Determine the (x, y) coordinate at the center of the cell enclosing the given text.  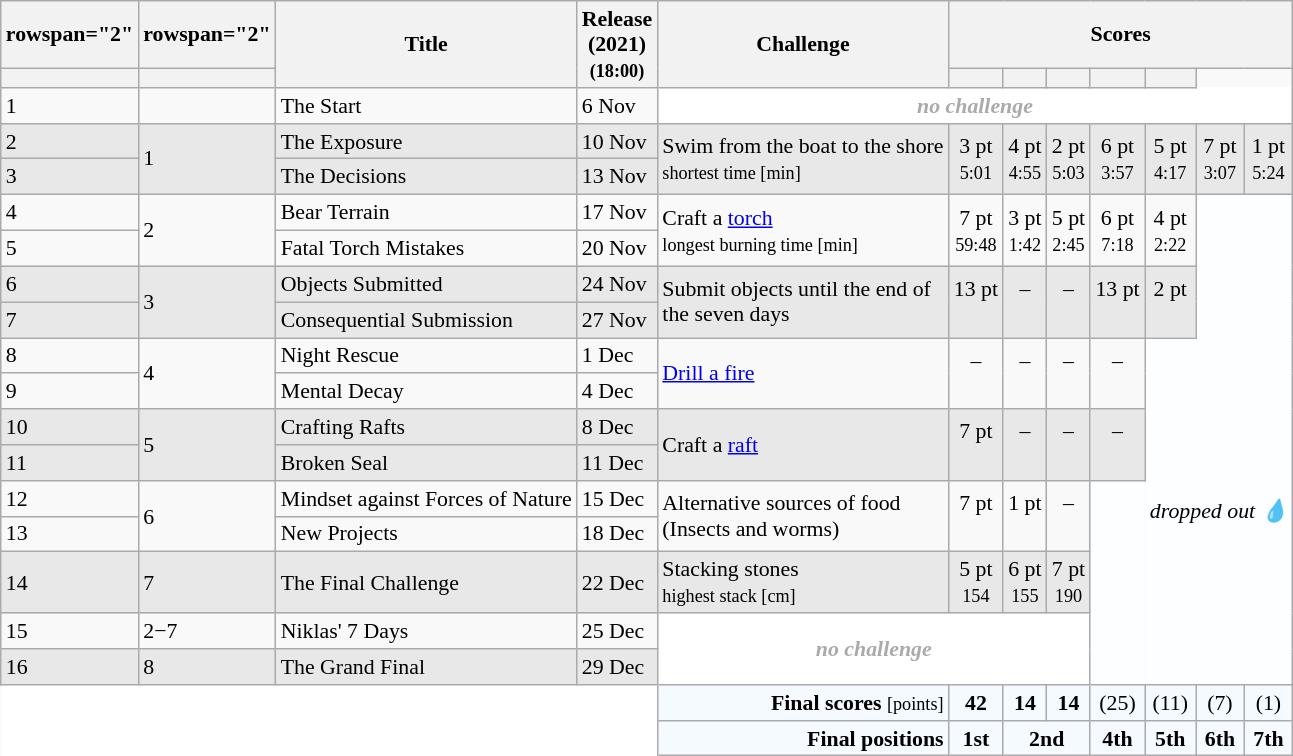
24 Nov (618, 284)
12 (70, 498)
16 (70, 666)
(7) (1220, 702)
The Start (426, 105)
6 pt3:57 (1117, 158)
18 Dec (618, 534)
29 Dec (618, 666)
13 (70, 534)
1 pt5:24 (1268, 158)
11 Dec (618, 462)
2 pt5:03 (1069, 158)
Mindset against Forces of Nature (426, 498)
42 (976, 702)
6th (1220, 738)
Craft a torchlongest burning time [min] (802, 230)
The Final Challenge (426, 582)
Title (426, 44)
Fatal Torch Mistakes (426, 248)
13 Nov (618, 176)
6 pt7:18 (1117, 230)
6 pt155 (1025, 582)
Scores (1121, 34)
Night Rescue (426, 355)
Drill a fire (802, 372)
6 Nov (618, 105)
3 pt1:42 (1025, 230)
Final scores [points] (802, 702)
(11) (1170, 702)
The Decisions (426, 176)
4 pt2:22 (1170, 230)
Consequential Submission (426, 319)
20 Nov (618, 248)
Swim from the boat to the shoreshortest time [min] (802, 158)
1 pt (1025, 516)
Mental Decay (426, 391)
Stacking stoneshighest stack [cm] (802, 582)
10 Nov (618, 141)
25 Dec (618, 631)
2nd (1046, 738)
dropped out 💧 (1219, 510)
5 pt2:45 (1069, 230)
10 (70, 426)
27 Nov (618, 319)
Crafting Rafts (426, 426)
New Projects (426, 534)
Submit objects until the end of the seven days (802, 302)
Final positions (802, 738)
5th (1170, 738)
(1) (1268, 702)
5 pt4:17 (1170, 158)
15 Dec (618, 498)
1st (976, 738)
7 pt59:48 (976, 230)
2−7 (206, 631)
Niklas' 7 Days (426, 631)
4th (1117, 738)
The Grand Final (426, 666)
Craft a raft (802, 444)
7 pt3:07 (1220, 158)
Broken Seal (426, 462)
7 pt190 (1069, 582)
11 (70, 462)
9 (70, 391)
22 Dec (618, 582)
Alternative sources of food(Insects and worms) (802, 516)
15 (70, 631)
Release(2021)(18:00) (618, 44)
Challenge (802, 44)
Objects Submitted (426, 284)
7th (1268, 738)
1 Dec (618, 355)
(25) (1117, 702)
8 Dec (618, 426)
3 pt5:01 (976, 158)
17 Nov (618, 212)
4 Dec (618, 391)
2 pt (1170, 302)
5 pt154 (976, 582)
Bear Terrain (426, 212)
4 pt4:55 (1025, 158)
The Exposure (426, 141)
